Identify which cell holds the provided text, then report its (X, Y) central coordinate. 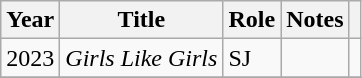
Title (142, 20)
SJ (252, 58)
Notes (315, 20)
Girls Like Girls (142, 58)
2023 (30, 58)
Role (252, 20)
Year (30, 20)
